Detect which cell encompasses the target text, then output its [X, Y] center coordinate. 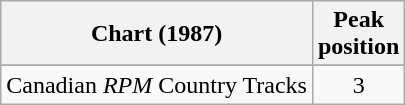
Chart (1987) [157, 34]
Peakposition [358, 34]
3 [358, 85]
Canadian RPM Country Tracks [157, 85]
